Capture the cell that displays the provided text and extract its [X, Y] central coordinate. 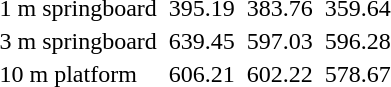
639.45 [202, 41]
597.03 [280, 41]
